Identify which cell holds the provided text, then report its [x, y] central coordinate. 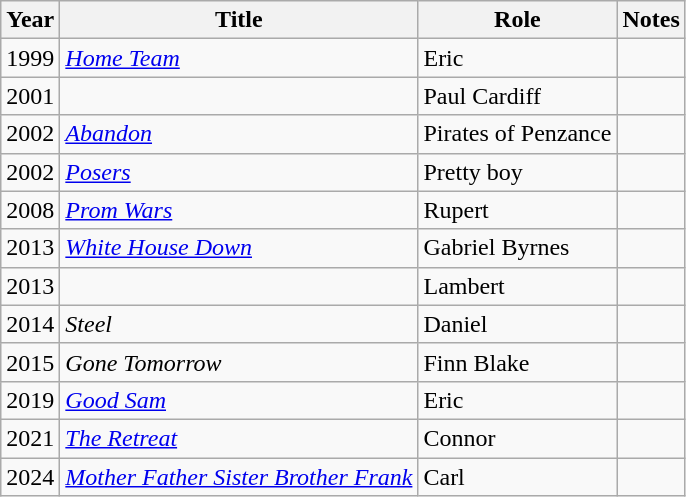
Connor [518, 438]
2014 [30, 324]
Good Sam [239, 400]
2019 [30, 400]
Daniel [518, 324]
The Retreat [239, 438]
Title [239, 20]
Carl [518, 477]
Lambert [518, 286]
Home Team [239, 58]
Pirates of Penzance [518, 134]
Posers [239, 172]
Steel [239, 324]
Year [30, 20]
2015 [30, 362]
White House Down [239, 248]
Notes [651, 20]
2024 [30, 477]
Prom Wars [239, 210]
Abandon [239, 134]
Pretty boy [518, 172]
Mother Father Sister Brother Frank [239, 477]
Gone Tomorrow [239, 362]
Role [518, 20]
Gabriel Byrnes [518, 248]
2001 [30, 96]
1999 [30, 58]
2021 [30, 438]
Rupert [518, 210]
Finn Blake [518, 362]
2008 [30, 210]
Paul Cardiff [518, 96]
